Scan for the cell matching the given text and deliver its [x, y] coordinate at center. 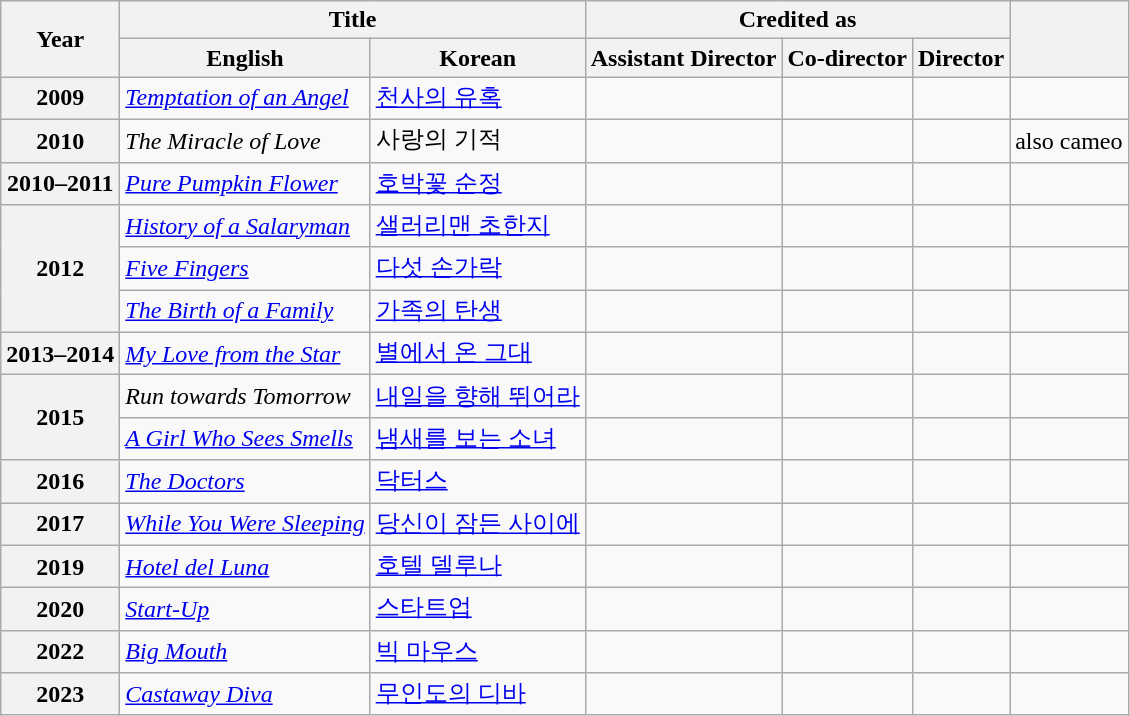
2012 [60, 269]
Hotel del Luna [245, 566]
2009 [60, 98]
가족의 탄생 [478, 312]
The Miracle of Love [245, 140]
Korean [478, 58]
Title [352, 20]
2013–2014 [60, 354]
Start-Up [245, 610]
2016 [60, 482]
Run towards Tomorrow [245, 396]
The Birth of a Family [245, 312]
English [245, 58]
2019 [60, 566]
Director [960, 58]
스타트업 [478, 610]
Year [60, 39]
사랑의 기적 [478, 140]
Big Mouth [245, 652]
2010 [60, 140]
천사의 유혹 [478, 98]
2010–2011 [60, 184]
Five Fingers [245, 268]
While You Were Sleeping [245, 524]
A Girl Who Sees Smells [245, 438]
Castaway Diva [245, 694]
2022 [60, 652]
호박꽃 순정 [478, 184]
호텔 델루나 [478, 566]
냄새를 보는 소녀 [478, 438]
무인도의 디바 [478, 694]
당신이 잠든 사이에 [478, 524]
별에서 온 그대 [478, 354]
History of a Salaryman [245, 226]
Assistant Director [684, 58]
Co-director [848, 58]
2017 [60, 524]
2015 [60, 418]
2020 [60, 610]
빅 마우스 [478, 652]
닥터스 [478, 482]
다섯 손가락 [478, 268]
My Love from the Star [245, 354]
샐러리맨 초한지 [478, 226]
내일을 향해 뛰어라 [478, 396]
Temptation of an Angel [245, 98]
The Doctors [245, 482]
Credited as [797, 20]
also cameo [1069, 140]
2023 [60, 694]
Pure Pumpkin Flower [245, 184]
